Detect which cell encompasses the target text, then output its [x, y] center coordinate. 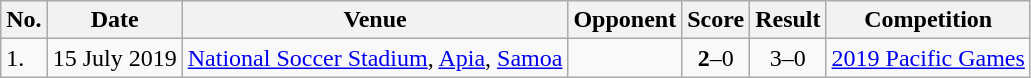
2–0 [716, 58]
Date [114, 20]
Opponent [625, 20]
National Soccer Stadium, Apia, Samoa [375, 58]
15 July 2019 [114, 58]
Competition [928, 20]
2019 Pacific Games [928, 58]
Venue [375, 20]
3–0 [788, 58]
No. [24, 20]
Result [788, 20]
1. [24, 58]
Score [716, 20]
